Find where the given text appears and provide that cell's center as [x, y] coordinate. 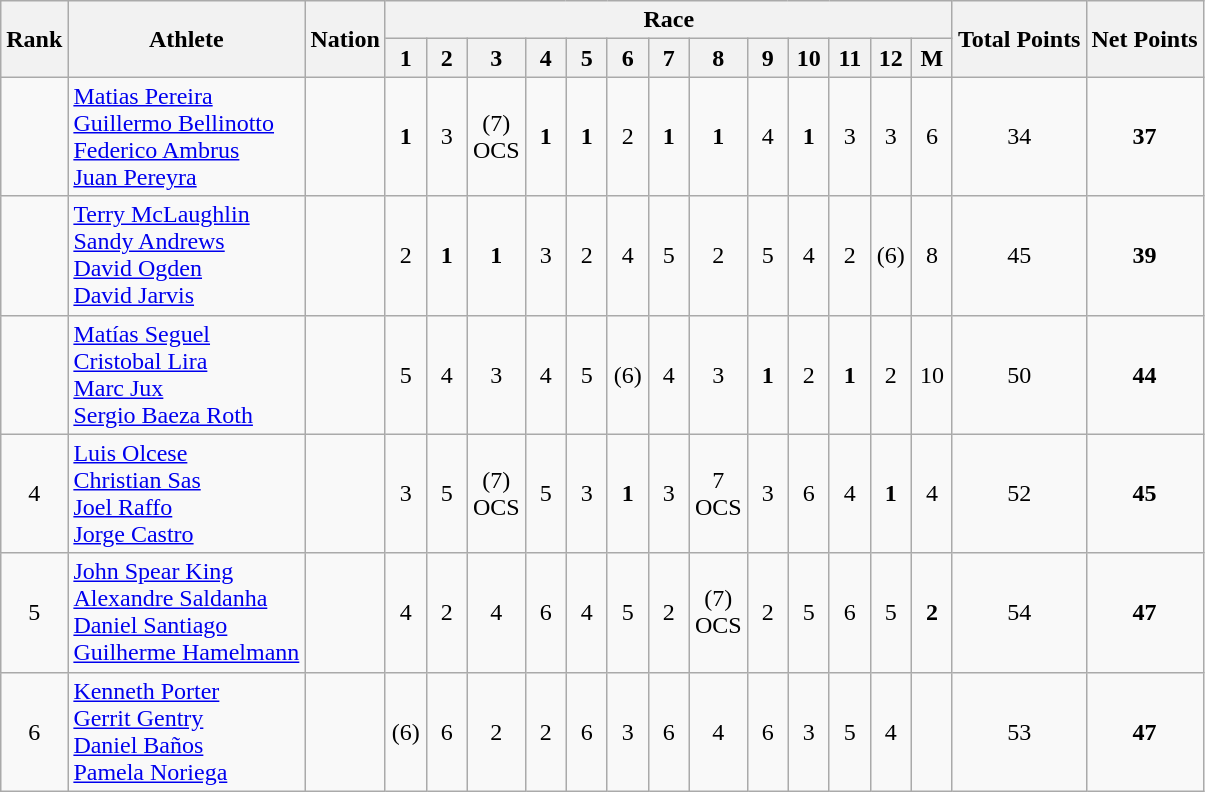
Terry McLaughlinSandy AndrewsDavid OgdenDavid Jarvis [186, 256]
50 [1019, 374]
Race [668, 20]
39 [1144, 256]
53 [1019, 732]
37 [1144, 136]
Nation [345, 39]
Rank [34, 39]
9 [768, 58]
Matías SeguelCristobal LiraMarc JuxSergio Baeza Roth [186, 374]
Matias PereiraGuillermo BellinottoFederico AmbrusJuan Pereyra [186, 136]
Net Points [1144, 39]
Athlete [186, 39]
44 [1144, 374]
7 [668, 58]
54 [1019, 612]
M [932, 58]
John Spear KingAlexandre SaldanhaDaniel SantiagoGuilherme Hamelmann [186, 612]
7OCS [718, 494]
Luis OlceseChristian SasJoel RaffoJorge Castro [186, 494]
11 [850, 58]
Total Points [1019, 39]
Kenneth PorterGerrit GentryDaniel BañosPamela Noriega [186, 732]
12 [890, 58]
52 [1019, 494]
34 [1019, 136]
